Determine the [x, y] coordinate at the center of the cell enclosing the given text.  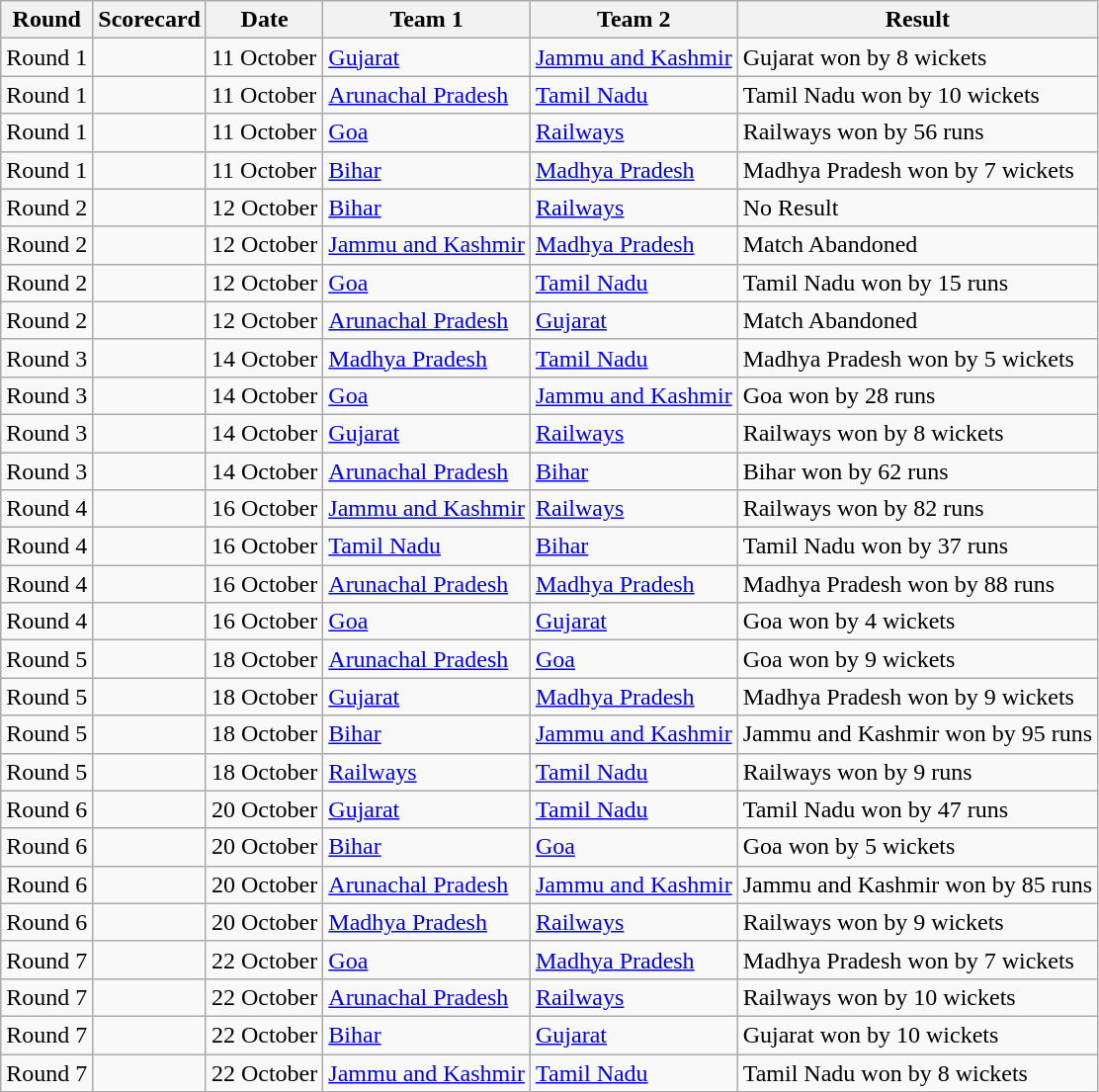
Round [47, 20]
Bihar won by 62 runs [917, 471]
No Result [917, 208]
Goa won by 4 wickets [917, 622]
Madhya Pradesh won by 9 wickets [917, 697]
Gujarat won by 8 wickets [917, 57]
Tamil Nadu won by 37 runs [917, 546]
Railways won by 8 wickets [917, 433]
Railways won by 9 runs [917, 772]
Team 2 [634, 20]
Madhya Pradesh won by 5 wickets [917, 358]
Goa won by 5 wickets [917, 847]
Goa won by 28 runs [917, 395]
Team 1 [427, 20]
Tamil Nadu won by 10 wickets [917, 95]
Tamil Nadu won by 47 runs [917, 809]
Tamil Nadu won by 15 runs [917, 283]
Madhya Pradesh won by 88 runs [917, 584]
Railways won by 56 runs [917, 132]
Jammu and Kashmir won by 85 runs [917, 884]
Gujarat won by 10 wickets [917, 1035]
Tamil Nadu won by 8 wickets [917, 1072]
Scorecard [150, 20]
Railways won by 82 runs [917, 509]
Jammu and Kashmir won by 95 runs [917, 734]
Goa won by 9 wickets [917, 659]
Date [264, 20]
Result [917, 20]
Railways won by 9 wickets [917, 922]
Railways won by 10 wickets [917, 997]
